Detect which cell encompasses the target text, then output its (x, y) center coordinate. 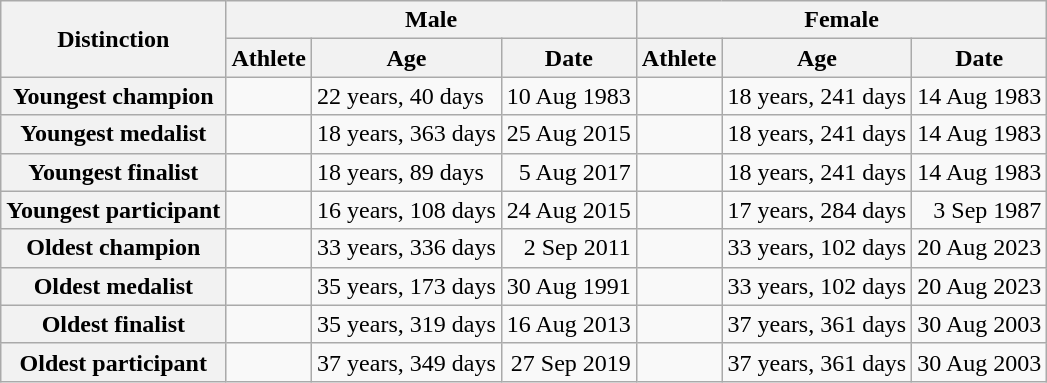
Youngest participant (114, 210)
Oldest medalist (114, 286)
30 Aug 1991 (568, 286)
Oldest champion (114, 248)
10 Aug 1983 (568, 96)
Youngest finalist (114, 172)
3 Sep 1987 (980, 210)
Oldest finalist (114, 324)
27 Sep 2019 (568, 362)
16 years, 108 days (407, 210)
35 years, 319 days (407, 324)
Distinction (114, 39)
Male (431, 20)
Youngest medalist (114, 134)
24 Aug 2015 (568, 210)
2 Sep 2011 (568, 248)
25 Aug 2015 (568, 134)
17 years, 284 days (817, 210)
5 Aug 2017 (568, 172)
22 years, 40 days (407, 96)
Female (841, 20)
35 years, 173 days (407, 286)
18 years, 89 days (407, 172)
37 years, 349 days (407, 362)
Youngest champion (114, 96)
18 years, 363 days (407, 134)
33 years, 336 days (407, 248)
Oldest participant (114, 362)
16 Aug 2013 (568, 324)
